Determine the [X, Y] coordinate at the center of the cell enclosing the given text.  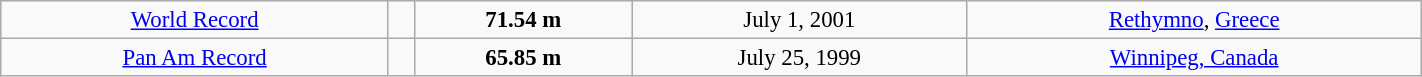
Rethymno, Greece [1194, 20]
July 25, 1999 [800, 58]
65.85 m [524, 58]
71.54 m [524, 20]
July 1, 2001 [800, 20]
World Record [195, 20]
Pan Am Record [195, 58]
Winnipeg, Canada [1194, 58]
